Pinpoint the cell where the given text exists, returning its (X, Y) midpoint coordinate. 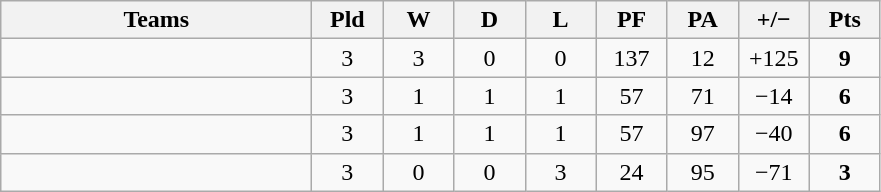
PA (702, 20)
Pts (844, 20)
L (560, 20)
137 (632, 58)
+125 (774, 58)
12 (702, 58)
71 (702, 96)
PF (632, 20)
D (490, 20)
W (418, 20)
95 (702, 172)
Pld (348, 20)
24 (632, 172)
97 (702, 134)
−71 (774, 172)
+/− (774, 20)
−40 (774, 134)
9 (844, 58)
Teams (156, 20)
−14 (774, 96)
